Extract the (x, y) coordinate from the center of the cell holding the provided text.  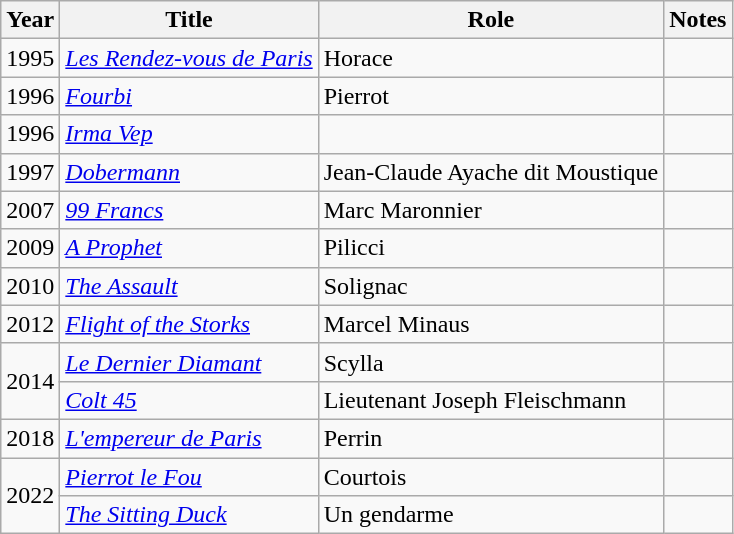
1997 (30, 172)
Flight of the Storks (189, 324)
Les Rendez-vous de Paris (189, 58)
Pilicci (490, 248)
2014 (30, 381)
Notes (698, 20)
Fourbi (189, 96)
L'empereur de Paris (189, 438)
2022 (30, 496)
Role (490, 20)
Horace (490, 58)
Solignac (490, 286)
Year (30, 20)
Scylla (490, 362)
The Assault (189, 286)
1995 (30, 58)
The Sitting Duck (189, 515)
2012 (30, 324)
A Prophet (189, 248)
Jean-Claude Ayache dit Moustique (490, 172)
2010 (30, 286)
99 Francs (189, 210)
Irma Vep (189, 134)
Marc Maronnier (490, 210)
Pierrot (490, 96)
Marcel Minaus (490, 324)
Lieutenant Joseph Fleischmann (490, 400)
Courtois (490, 477)
2009 (30, 248)
2018 (30, 438)
Dobermann (189, 172)
Un gendarme (490, 515)
Perrin (490, 438)
Title (189, 20)
Le Dernier Diamant (189, 362)
Colt 45 (189, 400)
Pierrot le Fou (189, 477)
2007 (30, 210)
